From the cell containing the given text, extract its center point as [x, y] coordinate. 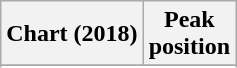
Peak position [189, 34]
Chart (2018) [72, 34]
